Output the (X, Y) coordinate of the center of the cell containing the given text.  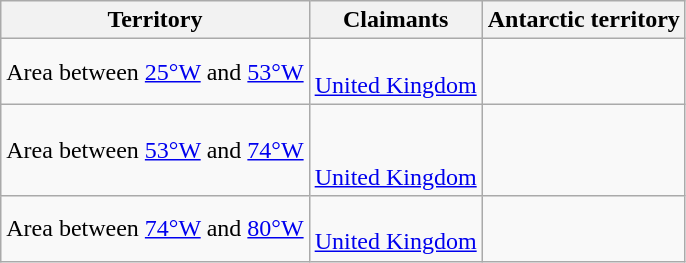
Area between 25°W and 53°W (155, 72)
Area between 74°W and 80°W (155, 228)
Antarctic territory (584, 20)
Claimants (396, 20)
Area between 53°W and 74°W (155, 150)
Territory (155, 20)
